Determine the [x, y] coordinate at the center of the cell enclosing the given text.  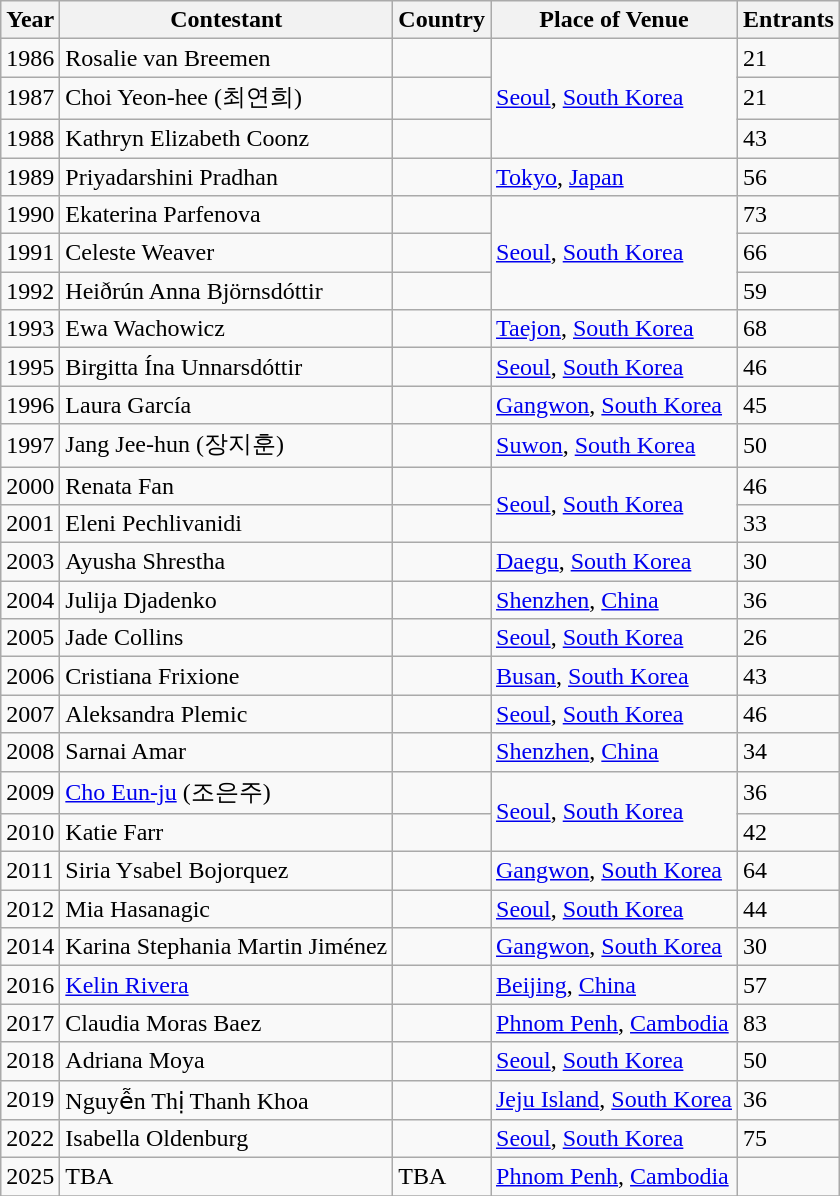
Tokyo, Japan [614, 177]
1987 [30, 98]
1989 [30, 177]
Choi Yeon-hee (최연희) [226, 98]
Sarnai Amar [226, 752]
Entrants [789, 20]
2006 [30, 676]
Jang Jee-hun (장지훈) [226, 446]
Karina Stephania Martin Jiménez [226, 947]
2008 [30, 752]
Adriana Moya [226, 1061]
1986 [30, 58]
Aleksandra Plemic [226, 714]
1996 [30, 405]
Cho Eun-ju (조은주) [226, 792]
Kelin Rivera [226, 985]
2000 [30, 485]
59 [789, 291]
Suwon, South Korea [614, 446]
Contestant [226, 20]
56 [789, 177]
Year [30, 20]
34 [789, 752]
Place of Venue [614, 20]
2022 [30, 1139]
33 [789, 524]
Birgitta Ína Unnarsdóttir [226, 367]
2016 [30, 985]
Ewa Wachowicz [226, 329]
Nguyễn Thị Thanh Khoa [226, 1100]
Isabella Oldenburg [226, 1139]
45 [789, 405]
2012 [30, 909]
Eleni Pechlivanidi [226, 524]
2001 [30, 524]
Jade Collins [226, 638]
68 [789, 329]
1992 [30, 291]
Rosalie van Breemen [226, 58]
Busan, South Korea [614, 676]
Jeju Island, South Korea [614, 1100]
1991 [30, 253]
64 [789, 871]
2010 [30, 833]
Siria Ysabel Bojorquez [226, 871]
1995 [30, 367]
Ekaterina Parfenova [226, 215]
2007 [30, 714]
1997 [30, 446]
66 [789, 253]
Julija Djadenko [226, 600]
Mia Hasanagic [226, 909]
Ayusha Shrestha [226, 562]
Daegu, South Korea [614, 562]
57 [789, 985]
Renata Fan [226, 485]
Country [442, 20]
2004 [30, 600]
2005 [30, 638]
Celeste Weaver [226, 253]
Heiðrún Anna Björnsdóttir [226, 291]
2011 [30, 871]
2009 [30, 792]
Kathryn Elizabeth Coonz [226, 138]
1988 [30, 138]
Claudia Moras Baez [226, 1023]
42 [789, 833]
26 [789, 638]
2025 [30, 1177]
Katie Farr [226, 833]
2019 [30, 1100]
44 [789, 909]
73 [789, 215]
Beijing, China [614, 985]
Cristiana Frixione [226, 676]
Priyadarshini Pradhan [226, 177]
1993 [30, 329]
2017 [30, 1023]
1990 [30, 215]
2003 [30, 562]
2014 [30, 947]
75 [789, 1139]
83 [789, 1023]
Laura García [226, 405]
Taejon, South Korea [614, 329]
2018 [30, 1061]
